Determine the (X, Y) coordinate at the center of the cell enclosing the given text.  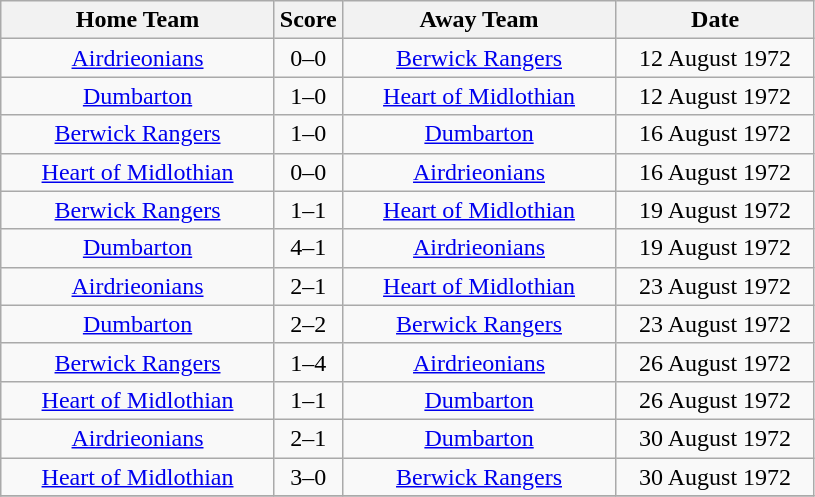
4–1 (308, 248)
1–4 (308, 362)
Home Team (138, 20)
Date (716, 20)
Away Team (479, 20)
3–0 (308, 477)
2–2 (308, 324)
Score (308, 20)
